Provide the [X, Y] coordinate of the cell's center where the given text is located.  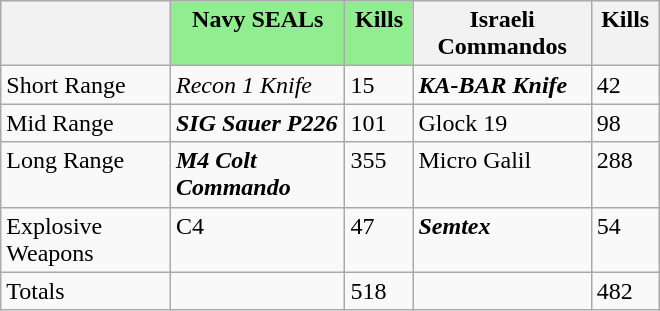
355 [379, 174]
482 [625, 291]
Glock 19 [502, 123]
101 [379, 123]
Long Range [86, 174]
Short Range [86, 85]
42 [625, 85]
15 [379, 85]
C4 [257, 240]
M4 Colt Commando [257, 174]
Micro Galil [502, 174]
Totals [86, 291]
Navy SEALs [257, 34]
Semtex [502, 240]
288 [625, 174]
KA-BAR Knife [502, 85]
Israeli Commandos [502, 34]
Recon 1 Knife [257, 85]
54 [625, 240]
47 [379, 240]
518 [379, 291]
SIG Sauer P226 [257, 123]
Mid Range [86, 123]
98 [625, 123]
Explosive Weapons [86, 240]
